Output the [x, y] coordinate of the center of the cell containing the given text.  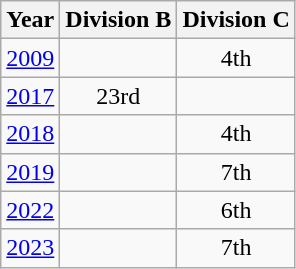
Year [30, 20]
Division B [118, 20]
Division C [236, 20]
2022 [30, 210]
2019 [30, 172]
2023 [30, 248]
2009 [30, 58]
2018 [30, 134]
6th [236, 210]
23rd [118, 96]
2017 [30, 96]
